Find where the given text appears and provide that cell's center as (X, Y) coordinate. 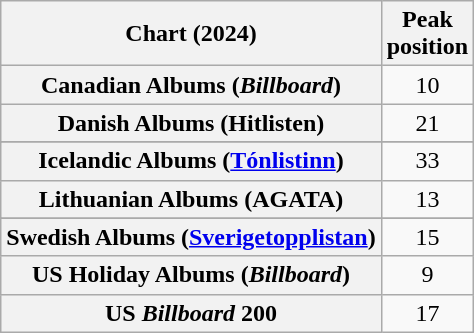
10 (427, 85)
33 (427, 161)
Canadian Albums (Billboard) (191, 85)
Swedish Albums (Sverigetopplistan) (191, 237)
Danish Albums (Hitlisten) (191, 123)
13 (427, 199)
US Billboard 200 (191, 313)
Icelandic Albums (Tónlistinn) (191, 161)
US Holiday Albums (Billboard) (191, 275)
9 (427, 275)
Peakposition (427, 34)
15 (427, 237)
21 (427, 123)
17 (427, 313)
Chart (2024) (191, 34)
Lithuanian Albums (AGATA) (191, 199)
